From the cell containing the given text, extract its center point as (X, Y) coordinate. 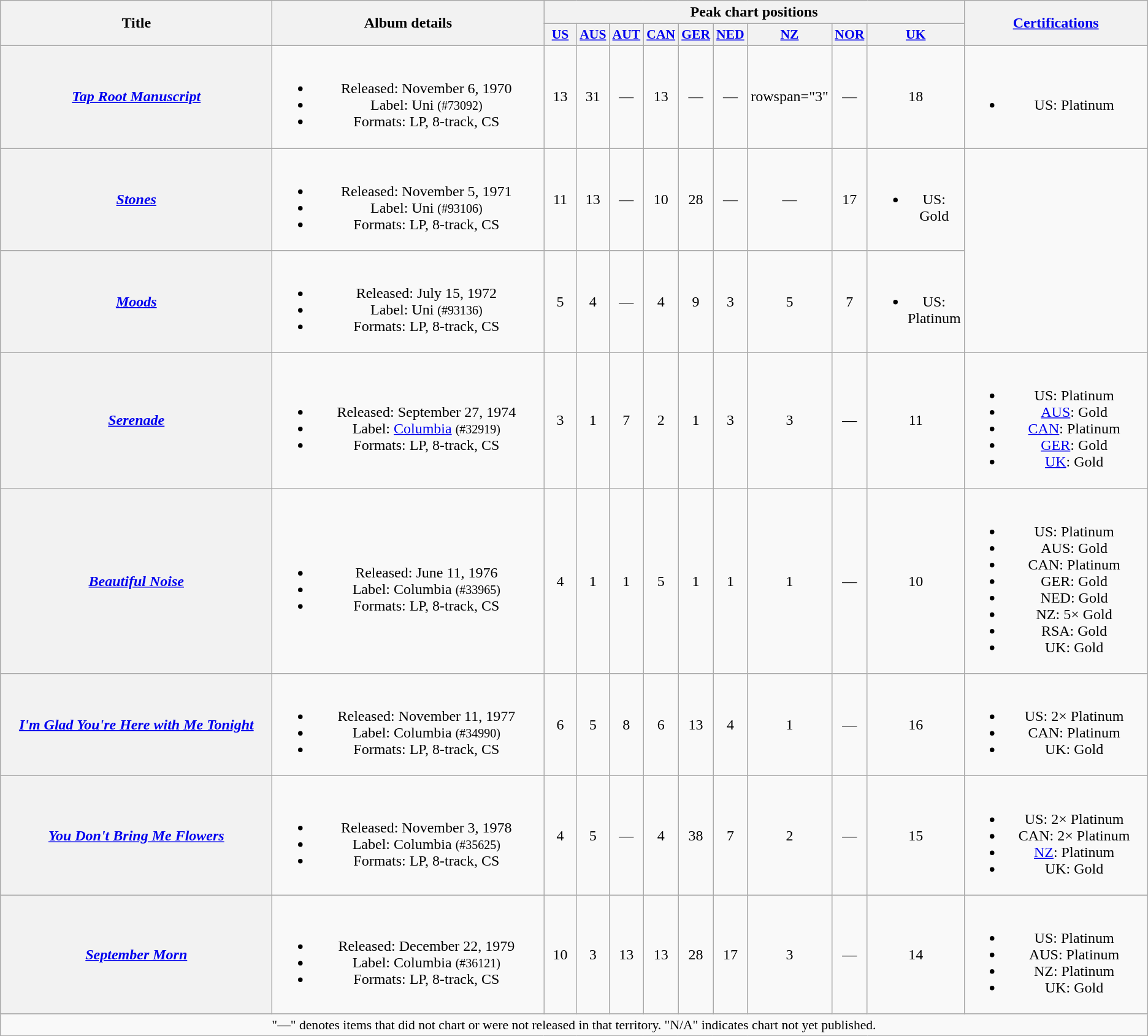
Released: November 6, 1970Label: Uni (#73092)Formats: LP, 8-track, CS (408, 97)
NOR (849, 35)
Peak chart positions (754, 12)
US: PlatinumAUS: PlatinumNZ: PlatinumUK: Gold (1056, 954)
Released: July 15, 1972Label: Uni (#93136)Formats: LP, 8-track, CS (408, 302)
US: Gold (916, 200)
US: PlatinumAUS: GoldCAN: PlatinumGER: GoldNED: GoldNZ: 5× GoldRSA: GoldUK: Gold (1056, 581)
AUS (592, 35)
Released: September 27, 1974Label: Columbia (#32919)Formats: LP, 8-track, CS (408, 421)
Released: June 11, 1976Label: Columbia (#33965)Formats: LP, 8-track, CS (408, 581)
31 (592, 97)
US: 2× PlatinumCAN: PlatinumUK: Gold (1056, 725)
16 (916, 725)
NED (730, 35)
US: PlatinumAUS: GoldCAN: PlatinumGER: GoldUK: Gold (1056, 421)
15 (916, 836)
US (561, 35)
September Morn (136, 954)
8 (627, 725)
Tap Root Manuscript (136, 97)
rowspan="3" (790, 97)
Beautiful Noise (136, 581)
9 (695, 302)
Released: November 3, 1978Label: Columbia (#35625)Formats: LP, 8-track, CS (408, 836)
Moods (136, 302)
Album details (408, 23)
Released: December 22, 1979Label: Columbia (#36121)Formats: LP, 8-track, CS (408, 954)
NZ (790, 35)
Certifications (1056, 23)
Title (136, 23)
Stones (136, 200)
GER (695, 35)
14 (916, 954)
Serenade (136, 421)
"—" denotes items that did not chart or were not released in that territory. "N/A" indicates chart not yet published. (574, 1025)
UK (916, 35)
AUT (627, 35)
18 (916, 97)
Released: November 11, 1977Label: Columbia (#34990)Formats: LP, 8-track, CS (408, 725)
I'm Glad You're Here with Me Tonight (136, 725)
Released: November 5, 1971Label: Uni (#93106)Formats: LP, 8-track, CS (408, 200)
CAN (661, 35)
38 (695, 836)
US: 2× PlatinumCAN: 2× PlatinumNZ: PlatinumUK: Gold (1056, 836)
You Don't Bring Me Flowers (136, 836)
